Locate the cell with the specified text and output its [X, Y] center coordinate. 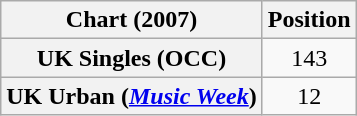
Chart (2007) [132, 20]
143 [309, 58]
UK Urban (Music Week) [132, 96]
12 [309, 96]
Position [309, 20]
UK Singles (OCC) [132, 58]
